Determine the [x, y] coordinate at the center of the cell enclosing the given text.  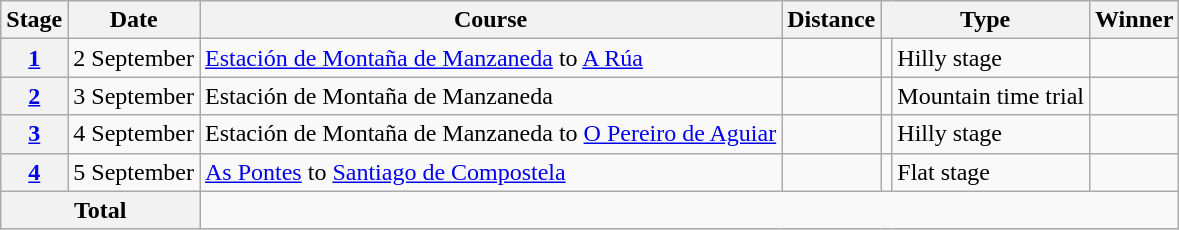
Flat stage [991, 172]
Total [100, 210]
Winner [1134, 20]
1 [34, 58]
Course [491, 20]
Stage [34, 20]
2 [34, 96]
Distance [832, 20]
4 September [134, 134]
3 September [134, 96]
Estación de Montaña de Manzaneda [491, 96]
4 [34, 172]
Estación de Montaña de Manzaneda to A Rúa [491, 58]
Estación de Montaña de Manzaneda to O Pereiro de Aguiar [491, 134]
2 September [134, 58]
Mountain time trial [991, 96]
As Pontes to Santiago de Compostela [491, 172]
5 September [134, 172]
3 [34, 134]
Type [986, 20]
Date [134, 20]
